Pinpoint the cell where the given text exists, returning its (x, y) midpoint coordinate. 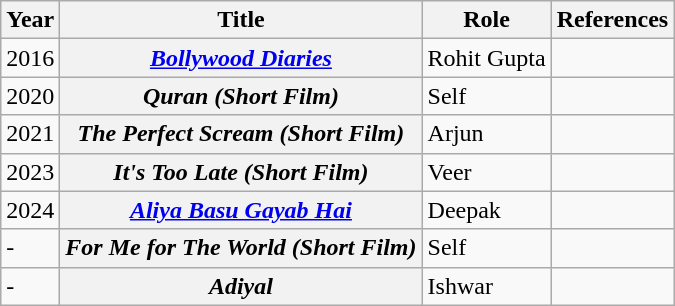
Adiyal (241, 286)
It's Too Late (Short Film) (241, 172)
2020 (30, 96)
Veer (486, 172)
Role (486, 20)
The Perfect Scream (Short Film) (241, 134)
Arjun (486, 134)
Title (241, 20)
Year (30, 20)
2024 (30, 210)
Rohit Gupta (486, 58)
Bollywood Diaries (241, 58)
Quran (Short Film) (241, 96)
2021 (30, 134)
2016 (30, 58)
Deepak (486, 210)
Aliya Basu Gayab Hai (241, 210)
Ishwar (486, 286)
2023 (30, 172)
For Me for The World (Short Film) (241, 248)
References (612, 20)
